Return the (x, y) coordinate for the center point of the cell that contains the specified text.  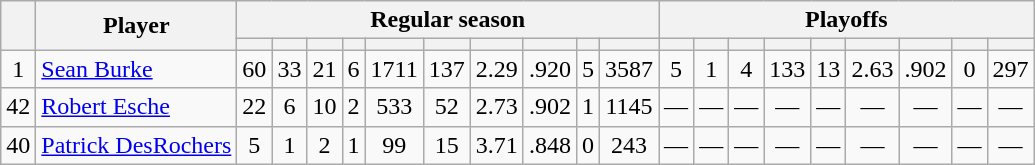
Sean Burke (136, 69)
33 (290, 69)
22 (254, 107)
Player (136, 26)
15 (446, 145)
297 (1010, 69)
Regular season (448, 20)
2.63 (872, 69)
10 (324, 107)
13 (828, 69)
40 (18, 145)
2.73 (496, 107)
Playoffs (847, 20)
3587 (630, 69)
42 (18, 107)
.920 (550, 69)
Robert Esche (136, 107)
243 (630, 145)
99 (394, 145)
133 (788, 69)
4 (746, 69)
3.71 (496, 145)
60 (254, 69)
Patrick DesRochers (136, 145)
2.29 (496, 69)
.848 (550, 145)
533 (394, 107)
21 (324, 69)
1711 (394, 69)
137 (446, 69)
1145 (630, 107)
52 (446, 107)
